Pinpoint the cell where the given text exists, returning its (x, y) midpoint coordinate. 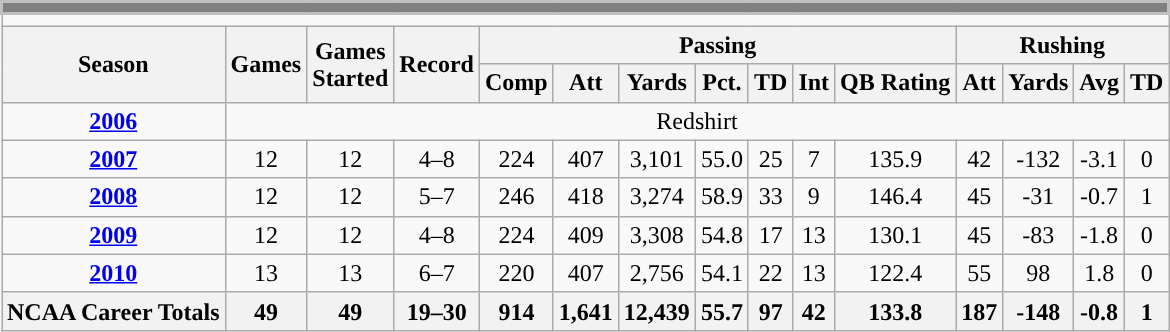
220 (517, 273)
Avg (1100, 83)
2006 (114, 121)
3,274 (656, 197)
33 (770, 197)
Pct. (722, 83)
17 (770, 235)
3,101 (656, 159)
133.8 (896, 311)
22 (770, 273)
Rushing (1062, 45)
Int (814, 83)
55.7 (722, 311)
NCAA Career Totals (114, 311)
135.9 (896, 159)
2007 (114, 159)
QB Rating (896, 83)
Redshirt (697, 121)
1.8 (1100, 273)
3,308 (656, 235)
146.4 (896, 197)
9 (814, 197)
55.0 (722, 159)
246 (517, 197)
2009 (114, 235)
-0.8 (1100, 311)
-83 (1038, 235)
Games (266, 64)
914 (517, 311)
-132 (1038, 159)
2010 (114, 273)
-1.8 (1100, 235)
7 (814, 159)
2,756 (656, 273)
418 (586, 197)
5–7 (437, 197)
98 (1038, 273)
Season (114, 64)
-148 (1038, 311)
122.4 (896, 273)
19–30 (437, 311)
54.8 (722, 235)
-3.1 (1100, 159)
-31 (1038, 197)
Passing (718, 45)
187 (980, 311)
GamesStarted (350, 64)
6–7 (437, 273)
130.1 (896, 235)
54.1 (722, 273)
97 (770, 311)
55 (980, 273)
Record (437, 64)
Comp (517, 83)
-0.7 (1100, 197)
409 (586, 235)
12,439 (656, 311)
58.9 (722, 197)
25 (770, 159)
2008 (114, 197)
1,641 (586, 311)
